From the cell containing the given text, extract its center point as (X, Y) coordinate. 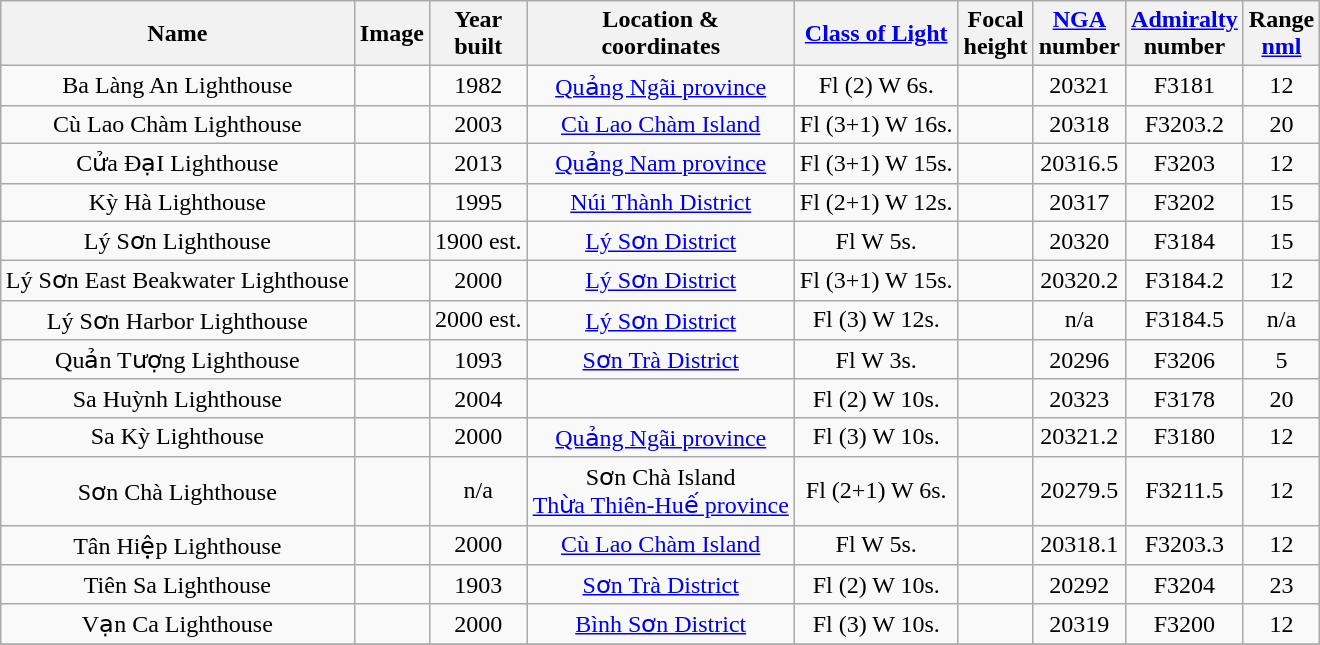
1995 (478, 202)
F3180 (1185, 437)
20320 (1079, 241)
2004 (478, 398)
Tân Hiệp Lighthouse (177, 545)
23 (1281, 585)
2013 (478, 163)
Kỳ Hà Lighthouse (177, 202)
Image (392, 34)
Vạn Ca Lighthouse (177, 624)
2000 est. (478, 320)
20279.5 (1079, 491)
1093 (478, 360)
Yearbuilt (478, 34)
Admiraltynumber (1185, 34)
20321.2 (1079, 437)
1982 (478, 86)
Cửa ĐạI Lighthouse (177, 163)
Fl (2+1) W 12s. (876, 202)
Quản Tượng Lighthouse (177, 360)
NGAnumber (1079, 34)
20320.2 (1079, 281)
20292 (1079, 585)
Sơn Chà Lighthouse (177, 491)
1900 est. (478, 241)
F3203 (1185, 163)
20319 (1079, 624)
Tiên Sa Lighthouse (177, 585)
Class of Light (876, 34)
20318 (1079, 124)
Quảng Nam province (660, 163)
F3203.2 (1185, 124)
F3181 (1185, 86)
20296 (1079, 360)
Lý Sơn East Beakwater Lighthouse (177, 281)
Fl W 3s. (876, 360)
F3184.2 (1185, 281)
Location & coordinates (660, 34)
Fl (2+1) W 6s. (876, 491)
Sa Kỳ Lighthouse (177, 437)
F3211.5 (1185, 491)
2003 (478, 124)
Fl (3) W 12s. (876, 320)
1903 (478, 585)
Sa Huỳnh Lighthouse (177, 398)
F3204 (1185, 585)
F3202 (1185, 202)
Bình Sơn District (660, 624)
Name (177, 34)
20318.1 (1079, 545)
Fl (3+1) W 16s. (876, 124)
Cù Lao Chàm Lighthouse (177, 124)
Ba Làng An Lighthouse (177, 86)
20323 (1079, 398)
Núi Thành District (660, 202)
Fl (2) W 6s. (876, 86)
Rangenml (1281, 34)
F3200 (1185, 624)
20321 (1079, 86)
F3184.5 (1185, 320)
Focalheight (996, 34)
Lý Sơn Lighthouse (177, 241)
Sơn Chà Island Thừa Thiên-Huế province (660, 491)
F3184 (1185, 241)
F3178 (1185, 398)
F3203.3 (1185, 545)
F3206 (1185, 360)
20316.5 (1079, 163)
20317 (1079, 202)
Lý Sơn Harbor Lighthouse (177, 320)
5 (1281, 360)
